Identify which cell holds the provided text, then report its (x, y) central coordinate. 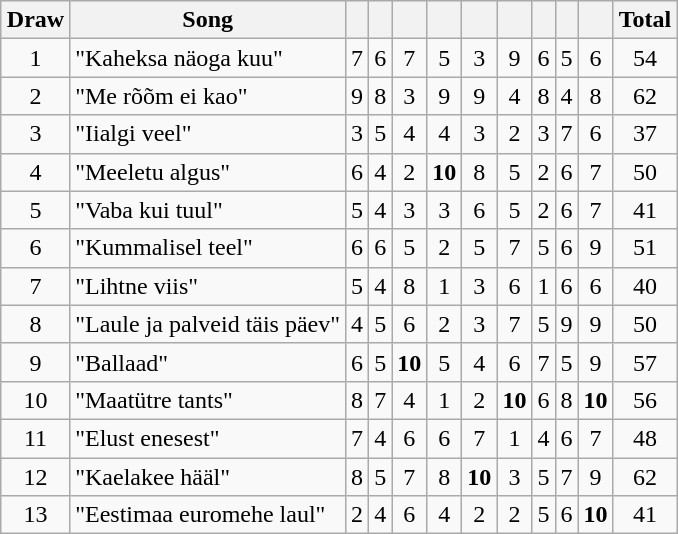
11 (35, 438)
"Ballaad" (208, 362)
"Lihtne viis" (208, 286)
"Meeletu algus" (208, 172)
Total (645, 20)
51 (645, 248)
"Elust enesest" (208, 438)
Song (208, 20)
"Maatütre tants" (208, 400)
13 (35, 515)
54 (645, 58)
"Kaheksa näoga kuu" (208, 58)
12 (35, 477)
40 (645, 286)
"Me rõõm ei kao" (208, 96)
"Kummalisel teel" (208, 248)
"Laule ja palveid täis päev" (208, 324)
"Kaelakee hääl" (208, 477)
56 (645, 400)
37 (645, 134)
Draw (35, 20)
"Iialgi veel" (208, 134)
"Eestimaa euromehe laul" (208, 515)
48 (645, 438)
"Vaba kui tuul" (208, 210)
57 (645, 362)
